Search for the cell housing the specified text and yield its (X, Y) center coordinate. 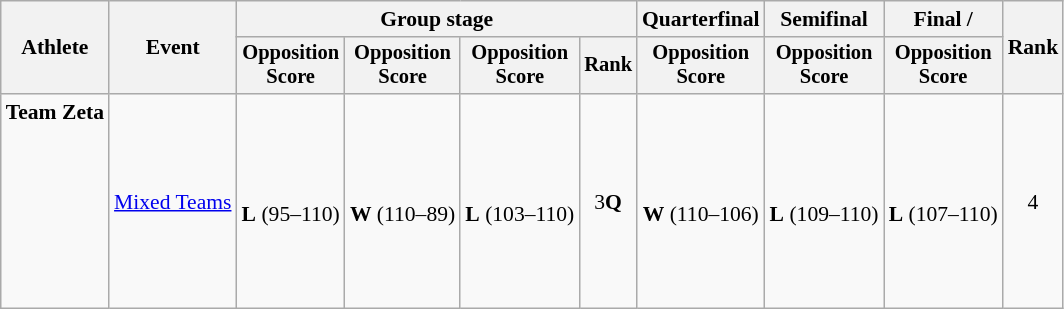
Final / (944, 19)
4 (1034, 201)
L (107–110) (944, 201)
Event (173, 48)
Semifinal (824, 19)
W (110–106) (701, 201)
Team Zeta (55, 201)
Quarterfinal (701, 19)
Group stage (437, 19)
3Q (608, 201)
W (110–89) (402, 201)
L (103–110) (520, 201)
Mixed Teams (173, 201)
L (95–110) (291, 201)
Athlete (55, 48)
L (109–110) (824, 201)
